Pinpoint the cell where the given text exists, returning its [x, y] midpoint coordinate. 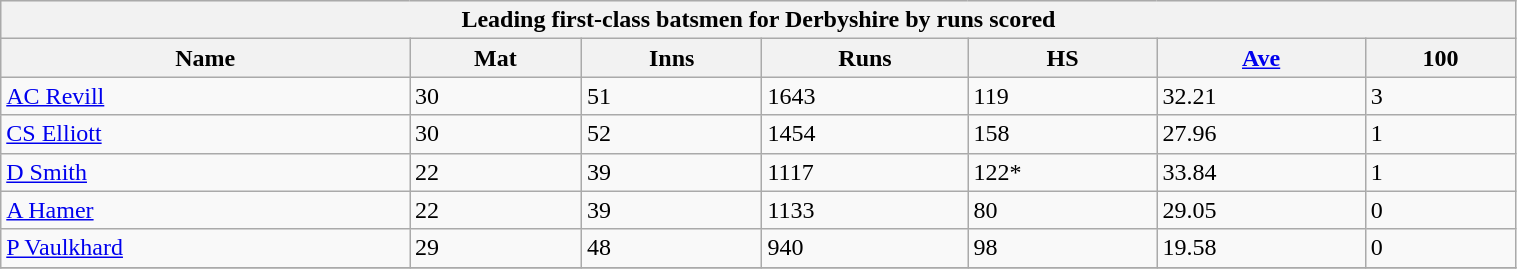
Leading first-class batsmen for Derbyshire by runs scored [758, 20]
A Hamer [206, 210]
33.84 [1261, 172]
CS Elliott [206, 134]
Ave [1261, 58]
29 [496, 248]
48 [672, 248]
940 [865, 248]
1117 [865, 172]
19.58 [1261, 248]
Mat [496, 58]
HS [1062, 58]
122* [1062, 172]
52 [672, 134]
119 [1062, 96]
1643 [865, 96]
Inns [672, 58]
Runs [865, 58]
Name [206, 58]
100 [1440, 58]
80 [1062, 210]
158 [1062, 134]
D Smith [206, 172]
1133 [865, 210]
3 [1440, 96]
32.21 [1261, 96]
51 [672, 96]
29.05 [1261, 210]
98 [1062, 248]
27.96 [1261, 134]
P Vaulkhard [206, 248]
AC Revill [206, 96]
1454 [865, 134]
